Capture the cell that displays the provided text and extract its (x, y) central coordinate. 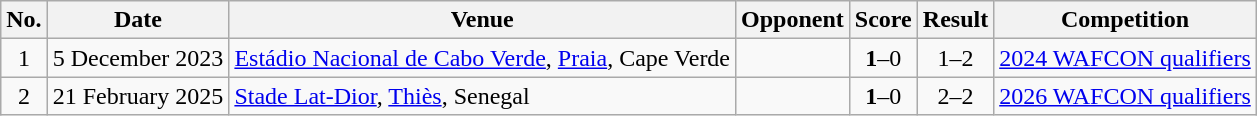
2–2 (955, 96)
2024 WAFCON qualifiers (1126, 58)
Competition (1126, 20)
Score (883, 20)
No. (24, 20)
1–2 (955, 58)
Venue (482, 20)
Date (138, 20)
1 (24, 58)
21 February 2025 (138, 96)
Opponent (793, 20)
Estádio Nacional de Cabo Verde, Praia, Cape Verde (482, 58)
5 December 2023 (138, 58)
Stade Lat-Dior, Thiès, Senegal (482, 96)
2026 WAFCON qualifiers (1126, 96)
2 (24, 96)
Result (955, 20)
